Return (X, Y) of the center of cell containing provided text 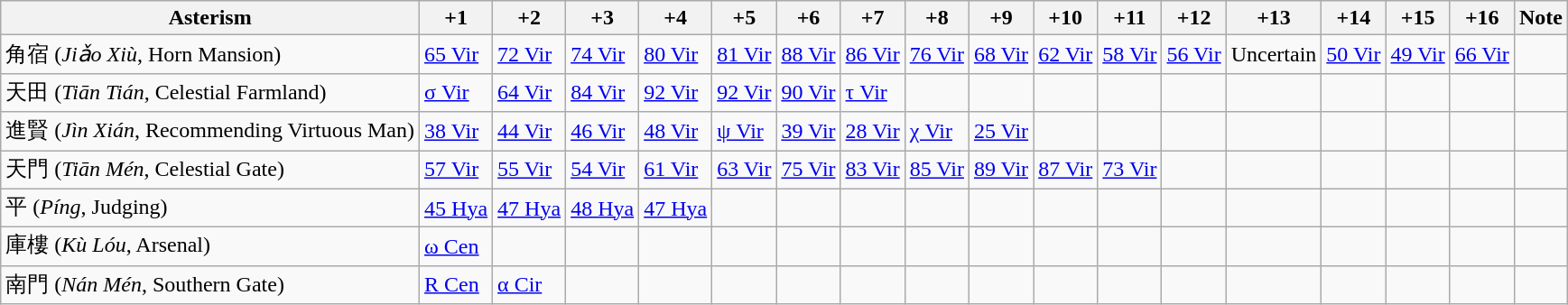
45 Hya (457, 208)
55 Vir (529, 170)
54 Vir (603, 170)
44 Vir (529, 132)
+10 (1065, 18)
48 Vir (675, 132)
62 Vir (1065, 54)
+5 (744, 18)
ω Cen (457, 247)
+1 (457, 18)
α Cir (529, 285)
38 Vir (457, 132)
75 Vir (809, 170)
63 Vir (744, 170)
58 Vir (1130, 54)
τ Vir (872, 92)
66 Vir (1482, 54)
90 Vir (809, 92)
50 Vir (1354, 54)
73 Vir (1130, 170)
25 Vir (1000, 132)
ψ Vir (744, 132)
88 Vir (809, 54)
庫樓 (Kù Lóu, Arsenal) (210, 247)
80 Vir (675, 54)
+6 (809, 18)
39 Vir (809, 132)
64 Vir (529, 92)
進賢 (Jìn Xián, Recommending Virtuous Man) (210, 132)
87 Vir (1065, 170)
Note (1540, 18)
+3 (603, 18)
+11 (1130, 18)
84 Vir (603, 92)
28 Vir (872, 132)
74 Vir (603, 54)
角宿 (Jiǎo Xiù, Horn Mansion) (210, 54)
天門 (Tiān Mén, Celestial Gate) (210, 170)
49 Vir (1417, 54)
Asterism (210, 18)
85 Vir (937, 170)
56 Vir (1193, 54)
89 Vir (1000, 170)
Uncertain (1274, 54)
68 Vir (1000, 54)
+7 (872, 18)
χ Vir (937, 132)
83 Vir (872, 170)
+13 (1274, 18)
R Cen (457, 285)
86 Vir (872, 54)
+2 (529, 18)
48 Hya (603, 208)
天田 (Tiān Tián, Celestial Farmland) (210, 92)
65 Vir (457, 54)
+12 (1193, 18)
46 Vir (603, 132)
+16 (1482, 18)
+8 (937, 18)
76 Vir (937, 54)
72 Vir (529, 54)
+15 (1417, 18)
σ Vir (457, 92)
81 Vir (744, 54)
南門 (Nán Mén, Southern Gate) (210, 285)
61 Vir (675, 170)
+14 (1354, 18)
+9 (1000, 18)
57 Vir (457, 170)
平 (Píng, Judging) (210, 208)
+4 (675, 18)
